Search for the cell housing the specified text and yield its (x, y) center coordinate. 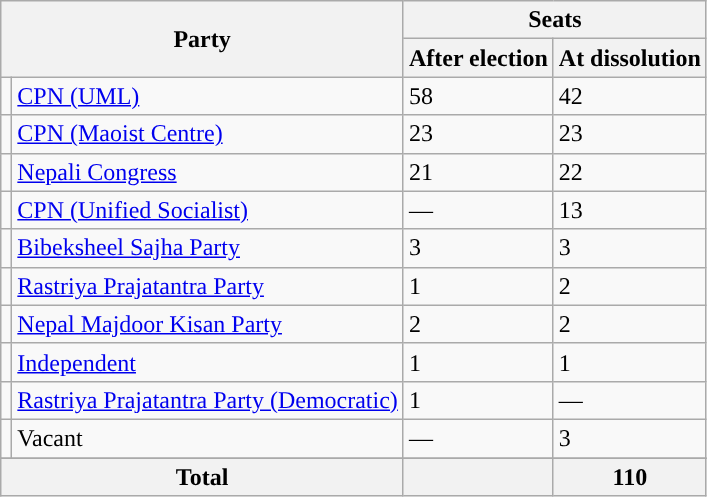
After election (478, 58)
Party (202, 39)
Seats (554, 20)
Rastriya Prajatantra Party (Democratic) (208, 400)
CPN (UML) (208, 96)
Nepal Majdoor Kisan Party (208, 324)
58 (478, 96)
42 (630, 96)
Independent (208, 362)
13 (630, 210)
CPN (Unified Socialist) (208, 210)
Rastriya Prajatantra Party (208, 286)
22 (630, 172)
21 (478, 172)
Bibeksheel Sajha Party (208, 248)
CPN (Maoist Centre) (208, 134)
Total (202, 477)
Nepali Congress (208, 172)
At dissolution (630, 58)
110 (630, 477)
Vacant (208, 438)
